From the cell containing the given text, extract its center point as [X, Y] coordinate. 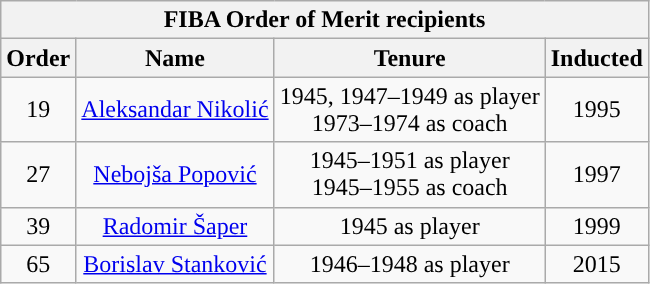
1945 as player [410, 226]
1945, 1947–1949 as player1973–1974 as coach [410, 110]
Borislav Stanković [175, 264]
1945–1951 as player1945–1955 as coach [410, 174]
1995 [596, 110]
Inducted [596, 58]
Tenure [410, 58]
1999 [596, 226]
65 [38, 264]
Order [38, 58]
FIBA Order of Merit recipients [325, 20]
Radomir Šaper [175, 226]
Nebojša Popović [175, 174]
1997 [596, 174]
39 [38, 226]
Aleksandar Nikolić [175, 110]
Name [175, 58]
1946–1948 as player [410, 264]
19 [38, 110]
2015 [596, 264]
27 [38, 174]
